Provide the (X, Y) coordinate of the cell's center where the given text is located.  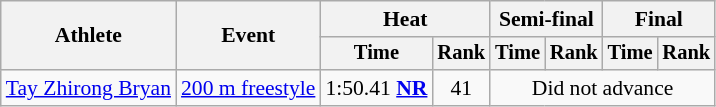
1:50.41 NR (376, 88)
Final (659, 19)
Athlete (88, 36)
Event (248, 36)
Heat (405, 19)
200 m freestyle (248, 88)
41 (461, 88)
Semi-final (546, 19)
Tay Zhirong Bryan (88, 88)
Did not advance (602, 88)
